Return (x, y) of the center of cell containing provided text 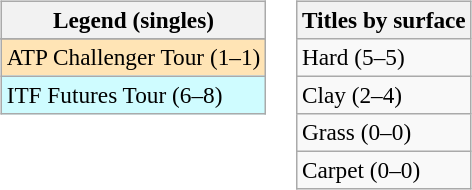
Clay (2–4) (384, 95)
Legend (singles) (133, 20)
ATP Challenger Tour (1–1) (133, 57)
Titles by surface (384, 20)
Hard (5–5) (384, 57)
Carpet (0–0) (384, 171)
Grass (0–0) (384, 133)
ITF Futures Tour (6–8) (133, 95)
